Determine the (X, Y) coordinate at the center of the cell enclosing the given text.  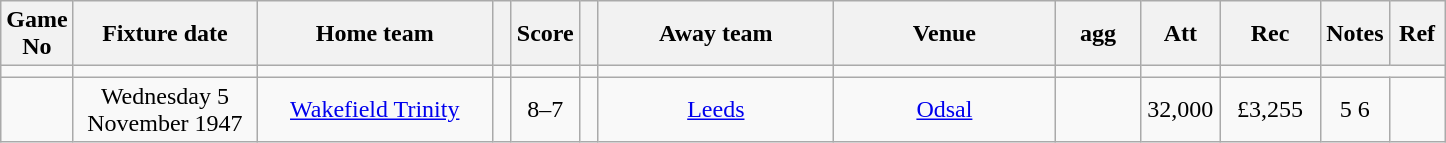
Away team (716, 34)
Rec (1270, 34)
Home team (375, 34)
Ref (1417, 34)
agg (1098, 34)
8–7 (545, 110)
5 6 (1355, 110)
32,000 (1180, 110)
Att (1180, 34)
Notes (1355, 34)
Score (545, 34)
£3,255 (1270, 110)
Odsal (944, 110)
Leeds (716, 110)
Venue (944, 34)
Wednesday 5 November 1947 (165, 110)
Fixture date (165, 34)
Game No (37, 34)
Wakefield Trinity (375, 110)
